Search for the cell housing the specified text and yield its (x, y) center coordinate. 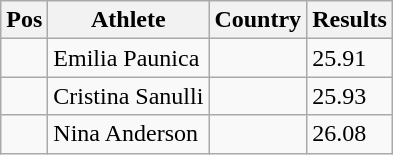
Cristina Sanulli (128, 96)
Results (350, 20)
26.08 (350, 134)
Emilia Paunica (128, 58)
25.93 (350, 96)
Athlete (128, 20)
Country (258, 20)
Nina Anderson (128, 134)
Pos (24, 20)
25.91 (350, 58)
